From the cell containing the given text, extract its center point as [X, Y] coordinate. 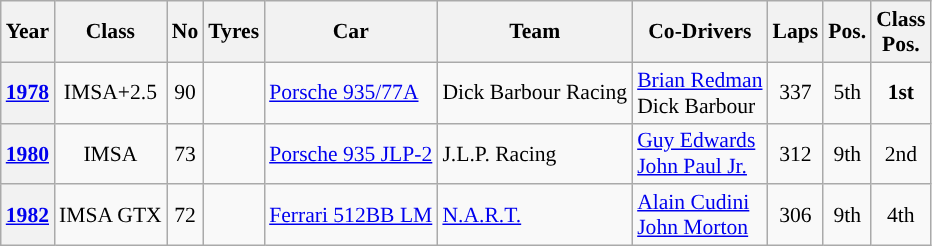
Co-Drivers [700, 32]
73 [186, 154]
Car [350, 32]
Tyres [234, 32]
1st [900, 92]
Ferrari 512BB LM [350, 216]
306 [796, 216]
1980 [28, 154]
72 [186, 216]
IMSA+2.5 [110, 92]
Porsche 935/77A [350, 92]
1978 [28, 92]
ClassPos. [900, 32]
N.A.R.T. [534, 216]
Guy Edwards John Paul Jr. [700, 154]
IMSA GTX [110, 216]
Brian Redman Dick Barbour [700, 92]
Laps [796, 32]
No [186, 32]
Team [534, 32]
Year [28, 32]
Dick Barbour Racing [534, 92]
Alain Cudini John Morton [700, 216]
IMSA [110, 154]
5th [847, 92]
J.L.P. Racing [534, 154]
1982 [28, 216]
337 [796, 92]
2nd [900, 154]
Porsche 935 JLP-2 [350, 154]
Pos. [847, 32]
Class [110, 32]
312 [796, 154]
4th [900, 216]
90 [186, 92]
